Output the [x, y] coordinate of the center of the cell containing the given text.  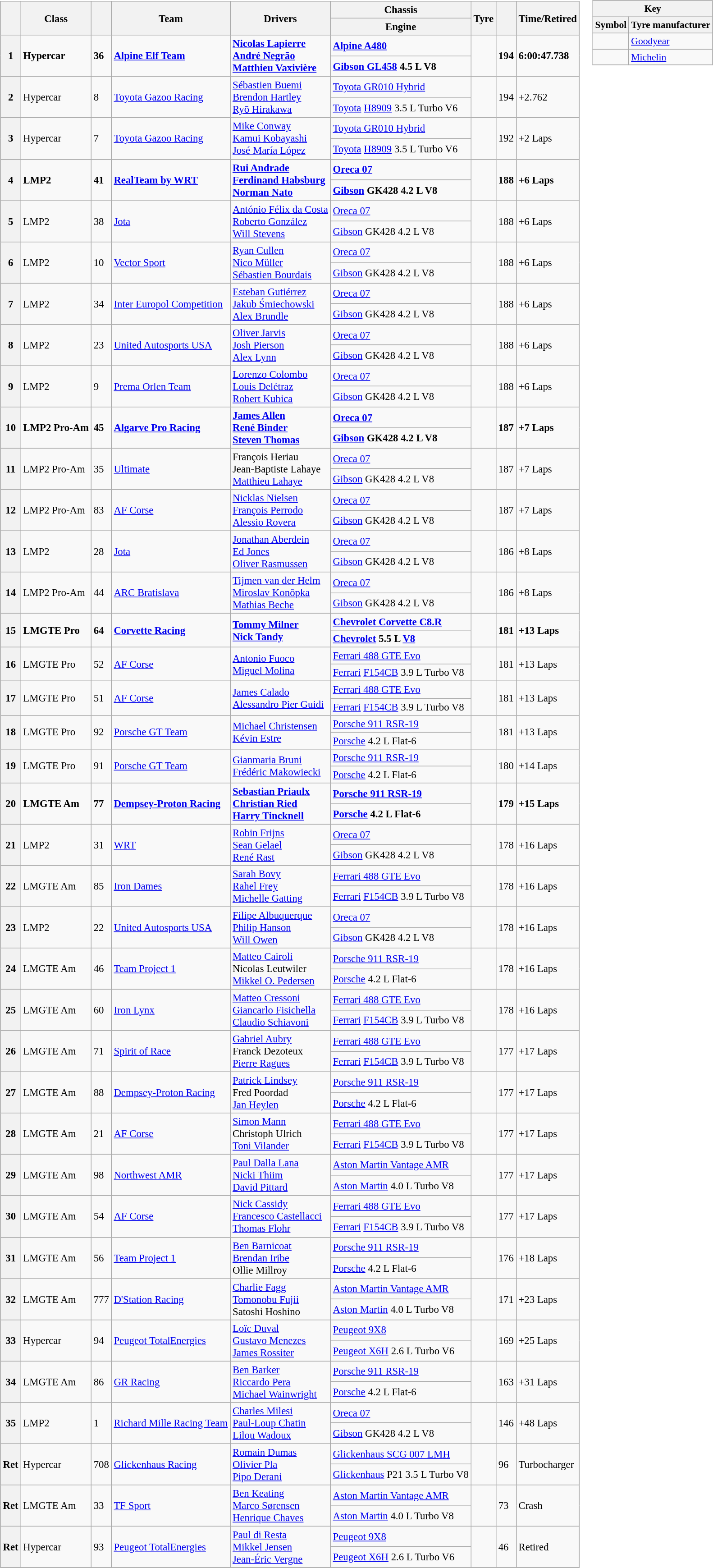
44 [101, 593]
777 [101, 1299]
176 [506, 1258]
56 [101, 1258]
+14 Laps [548, 766]
Ben Barker Riccardo Pera Michael Wainwright [280, 1382]
Matteo Cairoli Nicolas Leutwiler Mikkel O. Pedersen [280, 969]
Gianmaria Bruni Frédéric Makowiecki [280, 766]
Engine [401, 27]
Nicolas Lapierre André Negrão Matthieu Vaxivière [280, 56]
13 [11, 551]
88 [101, 1093]
Robin Frijns Sean Gelael René Rast [280, 845]
163 [506, 1382]
12 [11, 510]
Ben Barnicoat Brendan Iribe Ollie Millroy [280, 1258]
24 [11, 969]
+15 Laps [548, 803]
RealTeam by WRT [171, 180]
32 [11, 1299]
Alpine Elf Team [171, 56]
Patrick Lindsey Fred Poordad Jan Heylen [280, 1093]
169 [506, 1340]
77 [101, 803]
Nicklas Nielsen François Perrodo Alessio Rovera [280, 510]
Nick Cassidy Francesco Castellacci Thomas Flohr [280, 1216]
6 [11, 262]
Ben Keating Marco Sørensen Henrique Chaves [280, 1506]
98 [101, 1175]
36 [101, 56]
Loïc Duval Gustavo Menezes James Rossiter [280, 1340]
192 [506, 138]
Sébastien Buemi Brendon Hartley Ryō Hirakawa [280, 97]
41 [101, 180]
Drivers [280, 18]
6:00:47.738 [548, 56]
Spirit of Race [171, 1051]
708 [101, 1464]
179 [506, 803]
Goodyear [671, 41]
António Félix da Costa Roberto González Will Stevens [280, 221]
Antonio Fuoco Miguel Molina [280, 665]
Glickenhaus Racing [171, 1464]
64 [101, 630]
Corvette Racing [171, 630]
45 [101, 428]
+2 Laps [548, 138]
+31 Laps [548, 1382]
Class [56, 18]
James Calado Alessandro Pier Guidi [280, 698]
27 [11, 1093]
19 [11, 766]
17 [11, 698]
Tommy Milner Nick Tandy [280, 630]
WRT [171, 845]
93 [101, 1547]
171 [506, 1299]
Ultimate [171, 469]
60 [101, 1010]
Inter Europol Competition [171, 304]
Chevrolet Corvette C8.R [401, 622]
+23 Laps [548, 1299]
Alpine A480 [401, 46]
Paul Dalla Lana Nicki Thiim David Pittard [280, 1175]
GR Racing [171, 1382]
94 [101, 1340]
François Heriau Jean-Baptiste Lahaye Matthieu Lahaye [280, 469]
Glickenhaus SCG 007 LMH [401, 1454]
11 [11, 469]
Glickenhaus P21 3.5 L Turbo V8 [401, 1475]
+18 Laps [548, 1258]
Chevrolet 5.5 L V8 [401, 639]
Esteban Gutiérrez Jakub Śmiechowski Alex Brundle [280, 304]
Prema Orlen Team [171, 386]
Sarah Bovy Rahel Frey Michelle Gatting [280, 886]
Key [653, 9]
5 [11, 221]
+25 Laps [548, 1340]
29 [11, 1175]
96 [506, 1464]
Turbocharger [548, 1464]
52 [101, 665]
54 [101, 1216]
38 [101, 221]
Iron Dames [171, 886]
Tyre [483, 18]
Matteo Cressoni Giancarlo Fisichella Claudio Schiavoni [280, 1010]
Ryan Cullen Nico Müller Sébastien Bourdais [280, 262]
ARC Bratislava [171, 593]
Mike Conway Kamui Kobayashi José María López [280, 138]
86 [101, 1382]
Filipe Albuquerque Philip Hanson Will Owen [280, 927]
Tyre manufacturer [671, 25]
180 [506, 766]
Iron Lynx [171, 1010]
Vector Sport [171, 262]
+2.762 [548, 97]
Simon Mann Christoph Ulrich Toni Vilander [280, 1134]
Oliver Jarvis Josh Pierson Alex Lynn [280, 345]
92 [101, 732]
Sebastian Priaulx Christian Ried Harry Tincknell [280, 803]
Romain Dumas Olivier Pla Pipo Derani [280, 1464]
Rui Andrade Ferdinand Habsburg Norman Nato [280, 180]
146 [506, 1423]
Gabriel Aubry Franck Dezoteux Pierre Ragues [280, 1051]
Crash [548, 1506]
Chassis [401, 10]
91 [101, 766]
73 [506, 1506]
26 [11, 1051]
Time/Retired [548, 18]
Symbol [611, 25]
Jonathan Aberdein Ed Jones Oliver Rasmussen [280, 551]
Northwest AMR [171, 1175]
20 [11, 803]
25 [11, 1010]
14 [11, 593]
85 [101, 886]
TF Sport [171, 1506]
71 [101, 1051]
D'Station Racing [171, 1299]
Tijmen van der Helm Miroslav Konôpka Mathias Beche [280, 593]
Paul di Resta Mikkel Jensen Jean-Éric Vergne [280, 1547]
Lorenzo Colombo Louis Delétraz Robert Kubica [280, 386]
Team [171, 18]
30 [11, 1216]
Retired [548, 1547]
+48 Laps [548, 1423]
Richard Mille Racing Team [171, 1423]
Michael Christensen Kévin Estre [280, 732]
51 [101, 698]
Charles Milesi Paul-Loup Chatin Lilou Wadoux [280, 1423]
16 [11, 665]
James Allen René Binder Steven Thomas [280, 428]
83 [101, 510]
Charlie Fagg Tomonobu Fujii Satoshi Hoshino [280, 1299]
4 [11, 180]
2 [11, 97]
18 [11, 732]
Michelin [671, 57]
Gibson GL458 4.5 L V8 [401, 66]
Algarve Pro Racing [171, 428]
15 [11, 630]
3 [11, 138]
